Output the (x, y) coordinate of the center of the cell containing the given text.  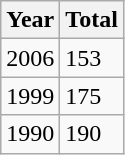
190 (92, 134)
1990 (30, 134)
Year (30, 20)
1999 (30, 96)
Total (92, 20)
2006 (30, 58)
175 (92, 96)
153 (92, 58)
